Extract the [x, y] coordinate from the center of the cell holding the provided text.  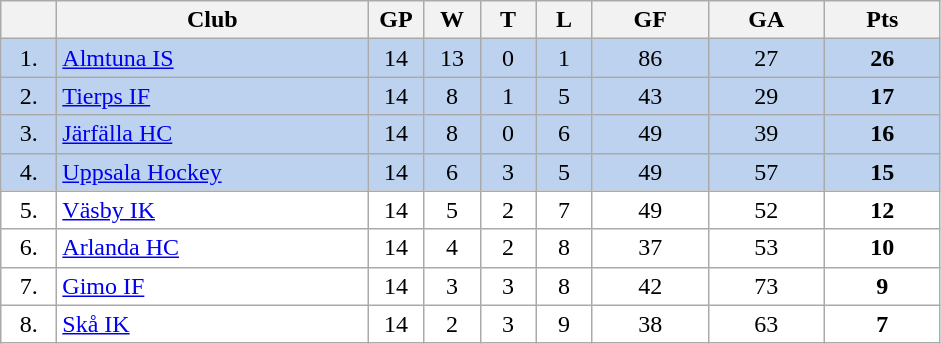
GA [766, 20]
8. [29, 324]
Järfälla HC [212, 134]
Pts [882, 20]
43 [650, 96]
57 [766, 172]
Tierps IF [212, 96]
Gimo IF [212, 286]
39 [766, 134]
5. [29, 210]
Arlanda HC [212, 248]
2. [29, 96]
Almtuna IS [212, 58]
15 [882, 172]
Väsby IK [212, 210]
T [508, 20]
53 [766, 248]
52 [766, 210]
3. [29, 134]
27 [766, 58]
37 [650, 248]
Skå IK [212, 324]
17 [882, 96]
10 [882, 248]
4 [452, 248]
GF [650, 20]
29 [766, 96]
6. [29, 248]
42 [650, 286]
13 [452, 58]
38 [650, 324]
12 [882, 210]
26 [882, 58]
4. [29, 172]
63 [766, 324]
Club [212, 20]
86 [650, 58]
73 [766, 286]
16 [882, 134]
GP [396, 20]
7. [29, 286]
Uppsala Hockey [212, 172]
L [564, 20]
W [452, 20]
1. [29, 58]
